Detect which cell encompasses the target text, then output its (X, Y) center coordinate. 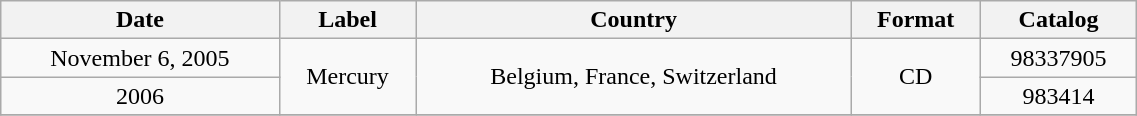
Country (634, 20)
983414 (1058, 96)
98337905 (1058, 58)
Belgium, France, Switzerland (634, 77)
Mercury (348, 77)
Date (140, 20)
Format (916, 20)
November 6, 2005 (140, 58)
Catalog (1058, 20)
Label (348, 20)
2006 (140, 96)
CD (916, 77)
